Detect which cell encompasses the target text, then output its [X, Y] center coordinate. 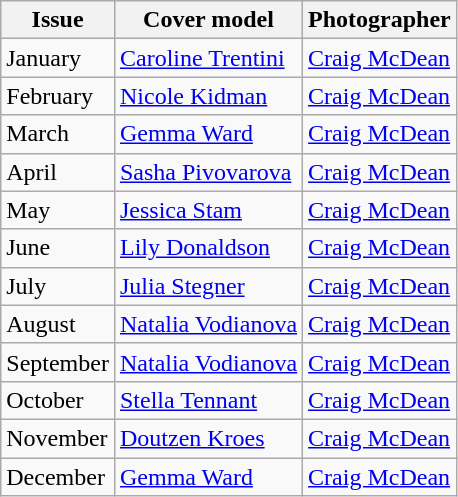
November [58, 438]
Jessica Stam [208, 210]
October [58, 400]
Julia Stegner [208, 286]
April [58, 172]
Photographer [380, 20]
September [58, 362]
Lily Donaldson [208, 248]
February [58, 96]
Stella Tennant [208, 400]
July [58, 286]
August [58, 324]
Sasha Pivovarova [208, 172]
May [58, 210]
March [58, 134]
June [58, 248]
Doutzen Kroes [208, 438]
Caroline Trentini [208, 58]
January [58, 58]
Cover model [208, 20]
December [58, 477]
Issue [58, 20]
Nicole Kidman [208, 96]
